Pinpoint the cell where the given text exists, returning its [x, y] midpoint coordinate. 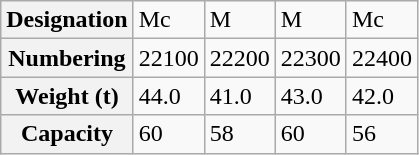
Numbering [67, 58]
Designation [67, 20]
22400 [382, 58]
22300 [310, 58]
41.0 [240, 96]
44.0 [168, 96]
Capacity [67, 134]
43.0 [310, 96]
22100 [168, 58]
58 [240, 134]
Weight (t) [67, 96]
22200 [240, 58]
42.0 [382, 96]
56 [382, 134]
